Output the (X, Y) coordinate of the center of the cell containing the given text.  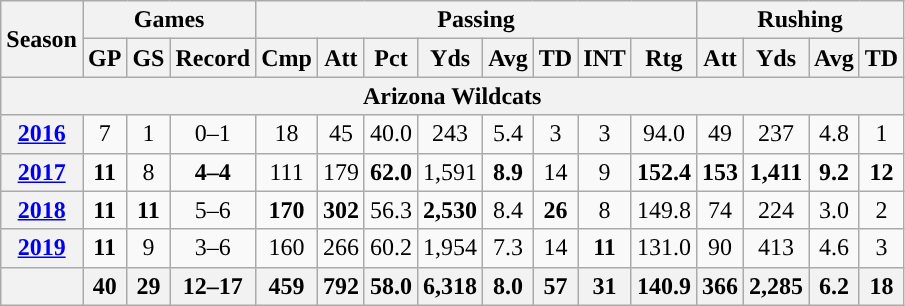
Rushing (800, 20)
7 (104, 134)
2017 (42, 172)
8.9 (508, 172)
74 (720, 210)
2019 (42, 248)
26 (555, 210)
58.0 (390, 286)
57 (555, 286)
152.4 (664, 172)
1,411 (776, 172)
Record (213, 58)
90 (720, 248)
2018 (42, 210)
243 (450, 134)
Arizona Wildcats (452, 96)
0–1 (213, 134)
8.4 (508, 210)
29 (148, 286)
8.0 (508, 286)
237 (776, 134)
266 (340, 248)
Cmp (287, 58)
149.8 (664, 210)
153 (720, 172)
3–6 (213, 248)
2016 (42, 134)
4.8 (834, 134)
7.3 (508, 248)
131.0 (664, 248)
40.0 (390, 134)
94.0 (664, 134)
6,318 (450, 286)
31 (605, 286)
140.9 (664, 286)
2 (881, 210)
Season (42, 39)
40 (104, 286)
4–4 (213, 172)
459 (287, 286)
12–17 (213, 286)
GS (148, 58)
56.3 (390, 210)
4.6 (834, 248)
9.2 (834, 172)
160 (287, 248)
62.0 (390, 172)
12 (881, 172)
Passing (476, 20)
111 (287, 172)
366 (720, 286)
179 (340, 172)
1,591 (450, 172)
413 (776, 248)
GP (104, 58)
Rtg (664, 58)
45 (340, 134)
5.4 (508, 134)
INT (605, 58)
6.2 (834, 286)
302 (340, 210)
60.2 (390, 248)
Pct (390, 58)
3.0 (834, 210)
170 (287, 210)
2,530 (450, 210)
792 (340, 286)
224 (776, 210)
49 (720, 134)
1,954 (450, 248)
2,285 (776, 286)
Games (168, 20)
5–6 (213, 210)
